Pinpoint the cell where the given text exists, returning its (x, y) midpoint coordinate. 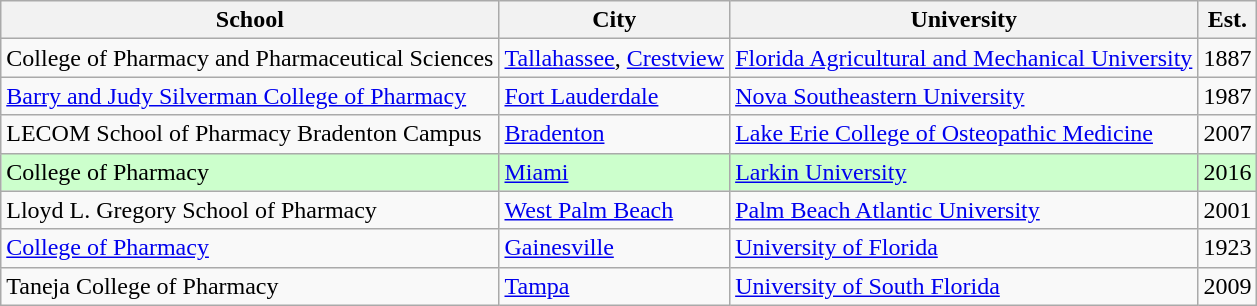
1887 (1228, 58)
Florida Agricultural and Mechanical University (964, 58)
Miami (614, 172)
Barry and Judy Silverman College of Pharmacy (250, 96)
Taneja College of Pharmacy (250, 286)
Gainesville (614, 248)
Est. (1228, 20)
Tallahassee, Crestview (614, 58)
College of Pharmacy and Pharmaceutical Sciences (250, 58)
Larkin University (964, 172)
Palm Beach Atlantic University (964, 210)
Lake Erie College of Osteopathic Medicine (964, 134)
Lloyd L. Gregory School of Pharmacy (250, 210)
School (250, 20)
University of Florida (964, 248)
1923 (1228, 248)
West Palm Beach (614, 210)
University of South Florida (964, 286)
University (964, 20)
1987 (1228, 96)
LECOM School of Pharmacy Bradenton Campus (250, 134)
2009 (1228, 286)
Bradenton (614, 134)
Tampa (614, 286)
Fort Lauderdale (614, 96)
City (614, 20)
Nova Southeastern University (964, 96)
2007 (1228, 134)
2016 (1228, 172)
2001 (1228, 210)
